For the text-containing cell, return its midpoint in [x, y] coordinate format. 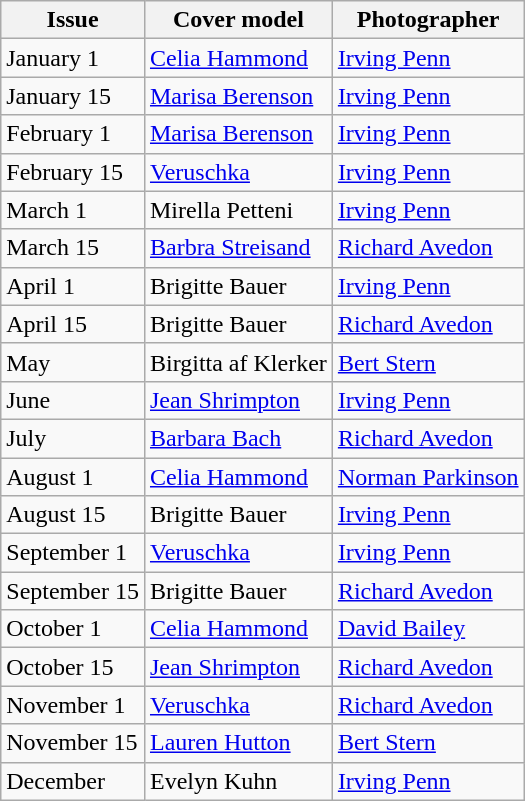
Issue [73, 20]
June [73, 400]
August 1 [73, 477]
Barbra Streisand [238, 248]
Evelyn Kuhn [238, 781]
Photographer [428, 20]
Norman Parkinson [428, 477]
May [73, 362]
September 1 [73, 553]
January 1 [73, 58]
March 1 [73, 210]
August 15 [73, 515]
Lauren Hutton [238, 743]
David Bailey [428, 629]
October 1 [73, 629]
January 15 [73, 96]
Barbara Bach [238, 438]
Mirella Petteni [238, 210]
April 1 [73, 286]
February 15 [73, 172]
April 15 [73, 324]
November 15 [73, 743]
February 1 [73, 134]
October 15 [73, 667]
March 15 [73, 248]
Birgitta af Klerker [238, 362]
Cover model [238, 20]
December [73, 781]
November 1 [73, 705]
July [73, 438]
September 15 [73, 591]
